Determine the (x, y) coordinate at the center of the cell enclosing the given text.  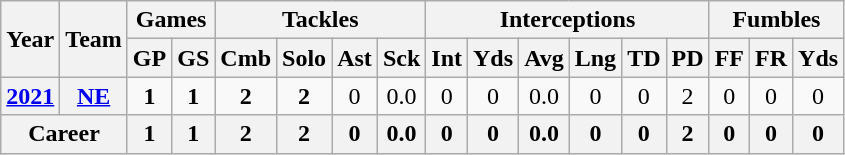
Interceptions (568, 20)
NE (94, 96)
2021 (30, 96)
Year (30, 39)
Int (447, 58)
GS (194, 58)
Avg (544, 58)
Team (94, 39)
Cmb (246, 58)
Ast (355, 58)
Sck (401, 58)
GP (149, 58)
Fumbles (776, 20)
Career (64, 134)
Lng (595, 58)
FR (772, 58)
Games (170, 20)
TD (644, 58)
PD (688, 58)
Solo (304, 58)
FF (729, 58)
Tackles (320, 20)
